Locate the cell with the specified text and output its (X, Y) center coordinate. 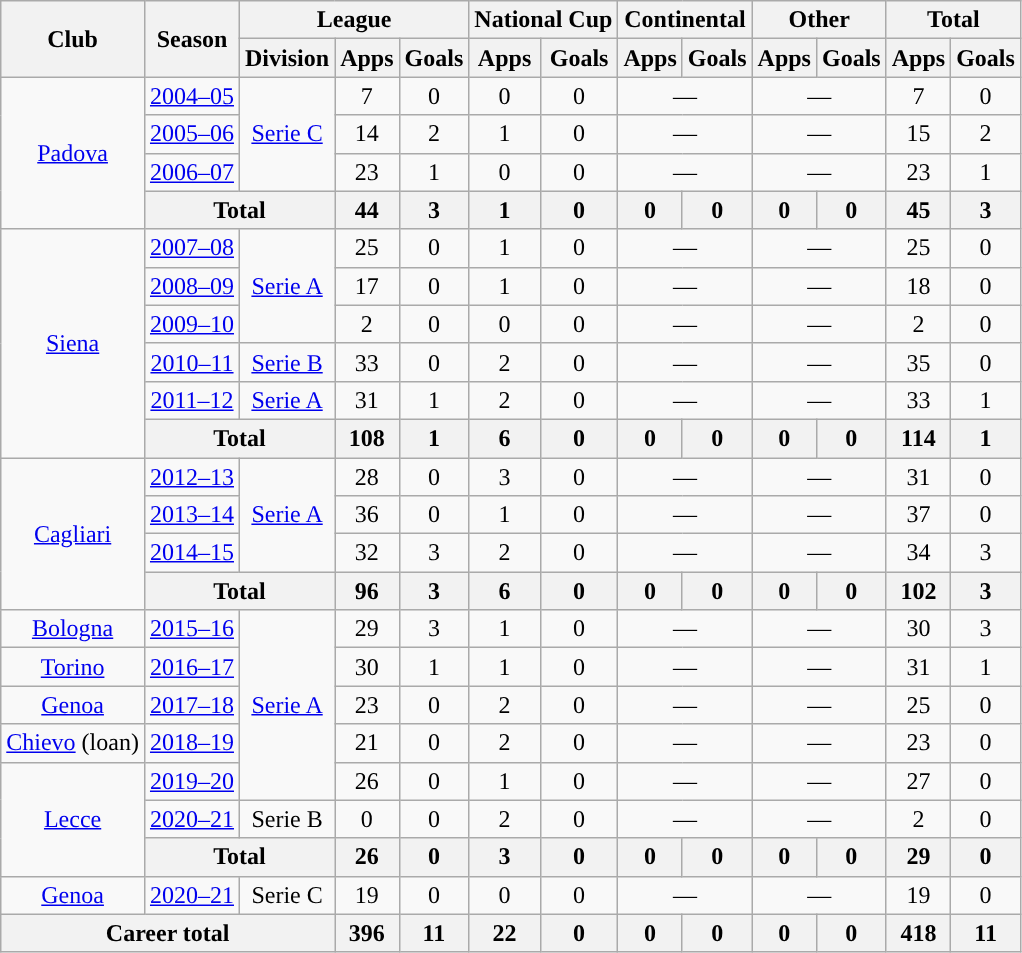
Torino (73, 667)
Siena (73, 343)
2006–07 (192, 172)
Bologna (73, 629)
League (354, 20)
15 (918, 134)
Division (288, 58)
37 (918, 515)
44 (367, 210)
396 (367, 933)
45 (918, 210)
114 (918, 438)
2017–18 (192, 705)
22 (505, 933)
Cagliari (73, 534)
34 (918, 553)
17 (367, 286)
Padova (73, 153)
418 (918, 933)
2013–14 (192, 515)
Career total (168, 933)
36 (367, 515)
Lecce (73, 819)
2016–17 (192, 667)
27 (918, 781)
2007–08 (192, 248)
2019–20 (192, 781)
2005–06 (192, 134)
18 (918, 286)
Continental (685, 20)
2009–10 (192, 324)
Other (819, 20)
2008–09 (192, 286)
28 (367, 477)
2012–13 (192, 477)
2018–19 (192, 743)
102 (918, 591)
35 (918, 362)
2015–16 (192, 629)
32 (367, 553)
National Cup (544, 20)
2010–11 (192, 362)
2011–12 (192, 400)
108 (367, 438)
2014–15 (192, 553)
2004–05 (192, 96)
Season (192, 39)
96 (367, 591)
Club (73, 39)
Chievo (loan) (73, 743)
21 (367, 743)
14 (367, 134)
